For the text-containing cell, return its midpoint in [X, Y] coordinate format. 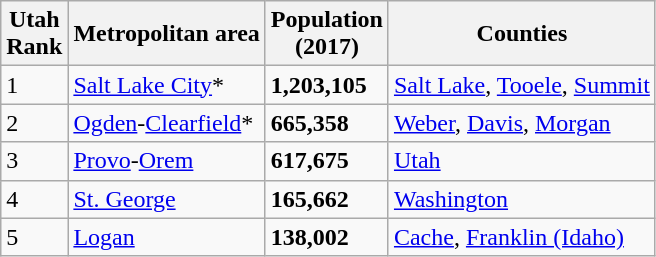
5 [34, 237]
165,662 [326, 199]
Ogden-Clearfield* [166, 123]
2 [34, 123]
617,675 [326, 161]
Salt Lake, Tooele, Summit [522, 85]
Metropolitan area [166, 34]
Cache, Franklin (Idaho) [522, 237]
665,358 [326, 123]
Washington [522, 199]
1 [34, 85]
Counties [522, 34]
Provo-Orem [166, 161]
3 [34, 161]
4 [34, 199]
St. George [166, 199]
Utah [522, 161]
UtahRank [34, 34]
Logan [166, 237]
138,002 [326, 237]
Salt Lake City* [166, 85]
Population(2017) [326, 34]
1,203,105 [326, 85]
Weber, Davis, Morgan [522, 123]
